Provide the [X, Y] coordinate of the cell's center where the given text is located.  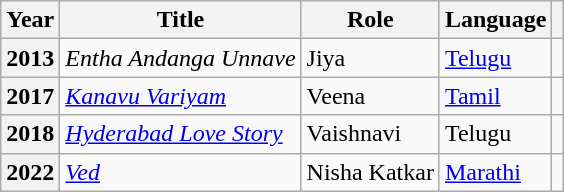
2013 [30, 58]
Vaishnavi [370, 134]
Tamil [495, 96]
Nisha Katkar [370, 172]
Title [180, 20]
2018 [30, 134]
Entha Andanga Unnave [180, 58]
2017 [30, 96]
Year [30, 20]
Role [370, 20]
Jiya [370, 58]
Veena [370, 96]
Language [495, 20]
2022 [30, 172]
Marathi [495, 172]
Ved [180, 172]
Hyderabad Love Story [180, 134]
Kanavu Variyam [180, 96]
